Provide the [X, Y] coordinate of the cell's center where the given text is located.  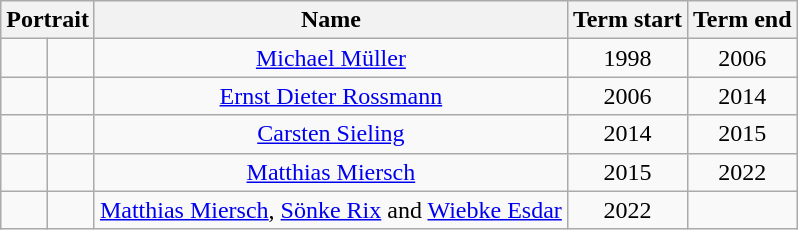
Carsten Sieling [330, 134]
Name [330, 20]
Term end [742, 20]
1998 [627, 58]
Michael Müller [330, 58]
Matthias Miersch, Sönke Rix and Wiebke Esdar [330, 210]
Term start [627, 20]
Portrait [48, 20]
Ernst Dieter Rossmann [330, 96]
Matthias Miersch [330, 172]
